Search for the cell housing the specified text and yield its [x, y] center coordinate. 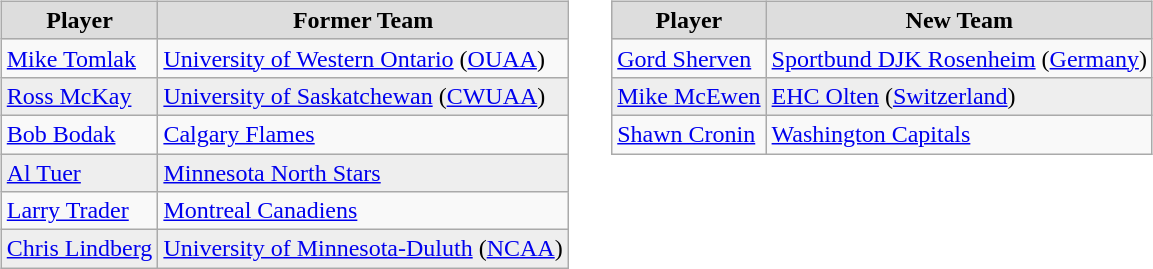
EHC Olten (Switzerland) [959, 96]
University of Western Ontario (OUAA) [363, 58]
Ross McKay [80, 96]
Former Team [363, 20]
Chris Lindberg [80, 249]
Bob Bodak [80, 134]
Larry Trader [80, 211]
Mike McEwen [689, 96]
Minnesota North Stars [363, 173]
University of Saskatchewan (CWUAA) [363, 96]
Shawn Cronin [689, 134]
Al Tuer [80, 173]
Gord Sherven [689, 58]
Mike Tomlak [80, 58]
Sportbund DJK Rosenheim (Germany) [959, 58]
New Team [959, 20]
Calgary Flames [363, 134]
Montreal Canadiens [363, 211]
University of Minnesota-Duluth (NCAA) [363, 249]
Washington Capitals [959, 134]
